Capture the cell that displays the provided text and extract its [X, Y] central coordinate. 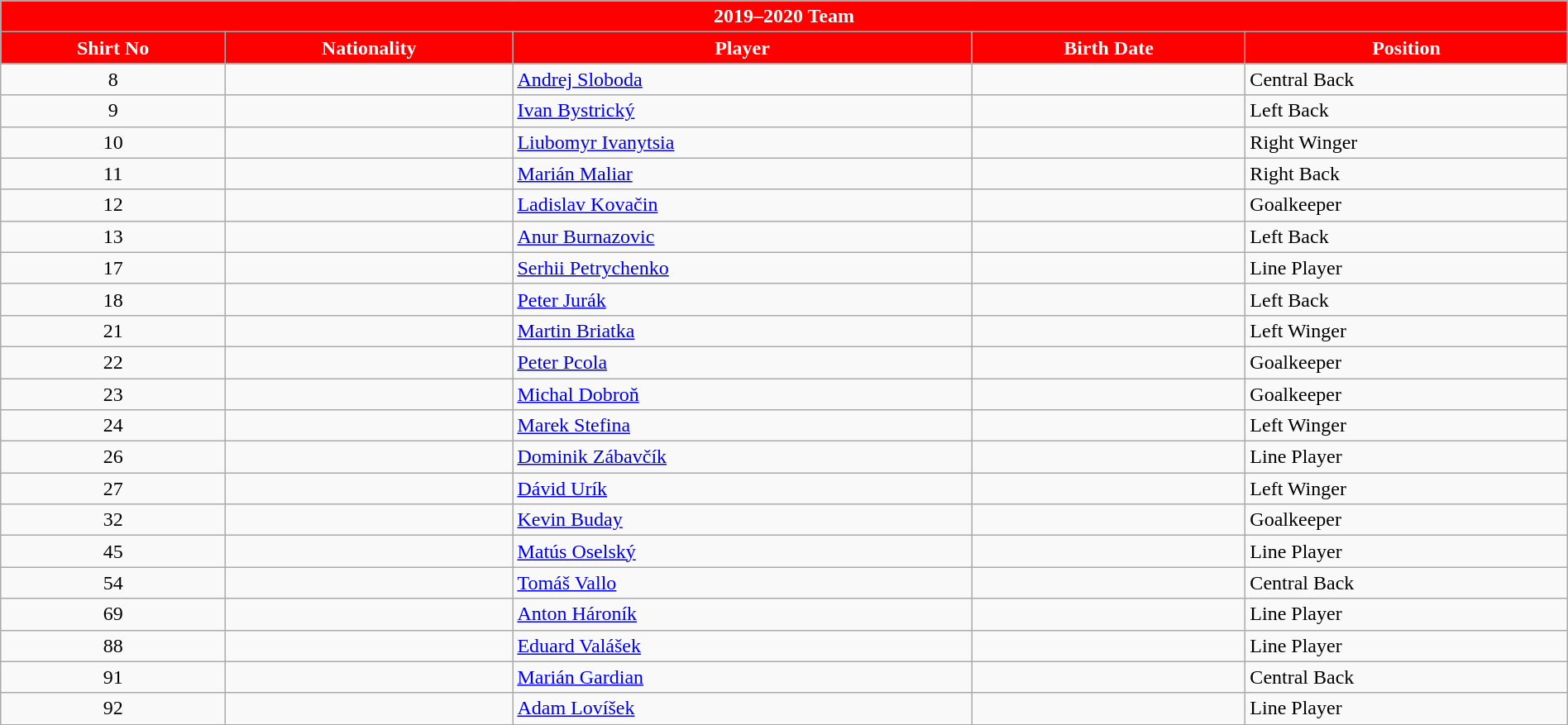
2019–2020 Team [784, 17]
Dávid Urík [743, 489]
Eduard Valášek [743, 646]
69 [113, 614]
22 [113, 362]
Nationality [369, 48]
32 [113, 520]
Peter Jurák [743, 299]
Ivan Bystrický [743, 111]
Dominik Zábavčík [743, 457]
27 [113, 489]
Marián Gardian [743, 677]
Tomáš Vallo [743, 583]
Ladislav Kovačin [743, 205]
Right Back [1406, 174]
Michal Dobroň [743, 394]
8 [113, 79]
Kevin Buday [743, 520]
10 [113, 142]
Peter Pcola [743, 362]
Shirt No [113, 48]
23 [113, 394]
45 [113, 551]
11 [113, 174]
Martin Briatka [743, 331]
Position [1406, 48]
Marek Stefina [743, 426]
92 [113, 708]
17 [113, 268]
Anur Burnazovic [743, 236]
54 [113, 583]
Matús Oselský [743, 551]
Anton Hároník [743, 614]
Player [743, 48]
12 [113, 205]
Right Winger [1406, 142]
Birth Date [1108, 48]
Andrej Sloboda [743, 79]
21 [113, 331]
18 [113, 299]
91 [113, 677]
9 [113, 111]
88 [113, 646]
13 [113, 236]
26 [113, 457]
Liubomyr Ivanytsia [743, 142]
Marián Maliar [743, 174]
Serhii Petrychenko [743, 268]
Adam Lovíšek [743, 708]
24 [113, 426]
